Determine the (x, y) coordinate at the center of the cell enclosing the given text.  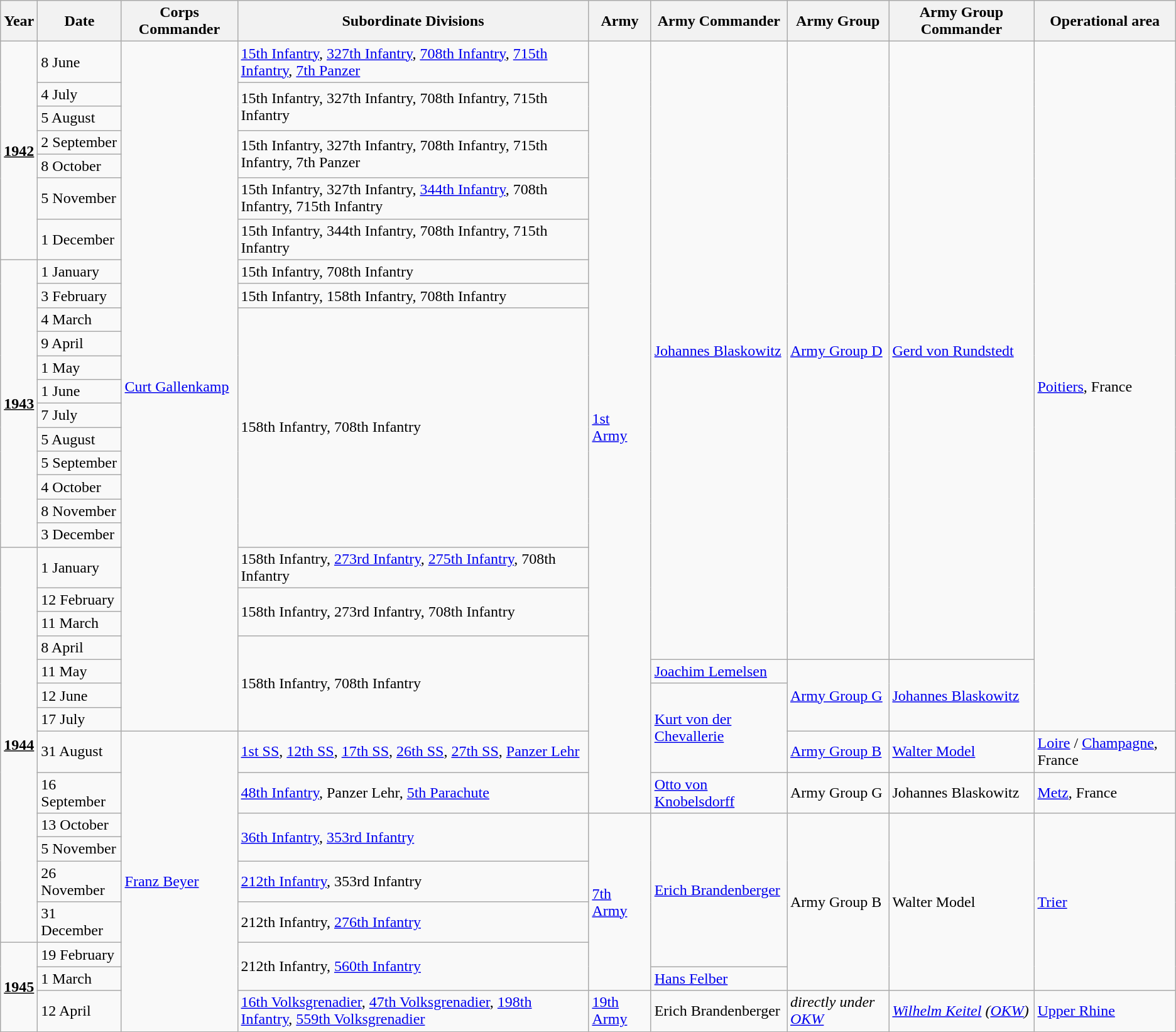
212th Infantry, 276th Infantry (413, 923)
16 September (79, 792)
212th Infantry, 560th Infantry (413, 967)
Year (19, 21)
26 November (79, 881)
1st SS, 12th SS, 17th SS, 26th SS, 27th SS, Panzer Lehr (413, 752)
15th Infantry, 327th Infantry, 344th Infantry, 708th Infantry, 715th Infantry (413, 199)
Operational area (1104, 21)
3 February (79, 295)
8 June (79, 62)
8 April (79, 647)
15th Infantry, 327th Infantry, 708th Infantry, 715th Infantry (413, 106)
1945 (19, 987)
12 February (79, 600)
15th Infantry, 344th Infantry, 708th Infantry, 715th Infantry (413, 239)
Corps Commander (180, 21)
Upper Rhine (1104, 1011)
1 March (79, 979)
Date (79, 21)
Subordinate Divisions (413, 21)
158th Infantry, 273rd Infantry, 275th Infantry, 708th Infantry (413, 567)
Otto von Knobelsdorff (719, 792)
Trier (1104, 902)
Hans Felber (719, 979)
7th Army (619, 902)
1 May (79, 368)
Poitiers, France (1104, 387)
Army (619, 21)
4 July (79, 94)
1943 (19, 403)
9 April (79, 343)
Curt Gallenkamp (180, 387)
1 June (79, 392)
12 June (79, 695)
7 July (79, 415)
Kurt von der Chevallerie (719, 728)
16th Volksgrenadier, 47th Volksgrenadier, 198th Infantry, 559th Volksgrenadier (413, 1011)
4 October (79, 487)
8 November (79, 511)
13 October (79, 825)
11 May (79, 671)
1 December (79, 239)
5 September (79, 463)
19 February (79, 955)
212th Infantry, 353rd Infantry (413, 881)
1st Army (619, 427)
48th Infantry, Panzer Lehr, 5th Parachute (413, 792)
36th Infantry, 353rd Infantry (413, 837)
12 April (79, 1011)
Army Commander (719, 21)
1944 (19, 745)
Franz Beyer (180, 881)
158th Infantry, 273rd Infantry, 708th Infantry (413, 612)
directly under OKW (837, 1011)
1942 (19, 151)
17 July (79, 719)
Metz, France (1104, 792)
19th Army (619, 1011)
31 December (79, 923)
Loire / Champagne, France (1104, 752)
Army Group (837, 21)
3 December (79, 535)
4 March (79, 319)
Army Group Commander (961, 21)
Army Group D (837, 351)
15th Infantry, 708th Infantry (413, 272)
8 October (79, 166)
11 March (79, 623)
Wilhelm Keitel (OKW) (961, 1011)
15th Infantry, 158th Infantry, 708th Infantry (413, 295)
Joachim Lemelsen (719, 671)
2 September (79, 142)
31 August (79, 752)
Gerd von Rundstedt (961, 351)
